Locate the cell with the specified text and output its (x, y) center coordinate. 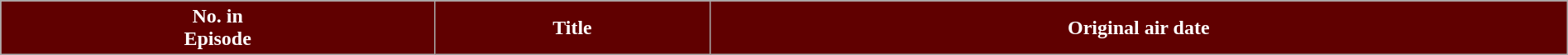
Original air date (1138, 28)
Title (572, 28)
No. inEpisode (218, 28)
